Find where the given text appears and provide that cell's center as (X, Y) coordinate. 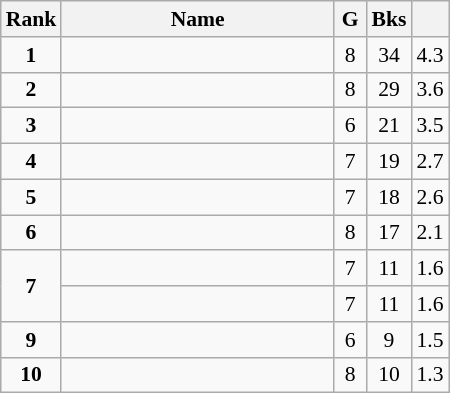
4 (32, 162)
Rank (32, 19)
3.5 (430, 126)
Name (198, 19)
G (350, 19)
1.3 (430, 375)
18 (390, 197)
19 (390, 162)
Bks (390, 19)
2 (32, 90)
5 (32, 197)
21 (390, 126)
1 (32, 55)
3 (32, 126)
29 (390, 90)
17 (390, 233)
2.6 (430, 197)
34 (390, 55)
2.7 (430, 162)
2.1 (430, 233)
3.6 (430, 90)
1.5 (430, 340)
4.3 (430, 55)
